Pinpoint the cell where the given text exists, returning its (X, Y) midpoint coordinate. 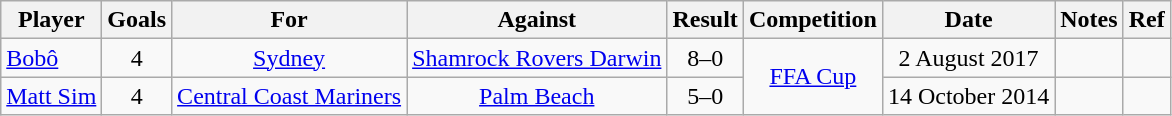
Central Coast Mariners (290, 96)
Notes (1089, 20)
5–0 (705, 96)
Date (968, 20)
Ref (1146, 20)
Player (52, 20)
2 August 2017 (968, 58)
FFA Cup (812, 77)
Matt Sim (52, 96)
14 October 2014 (968, 96)
Competition (812, 20)
Bobô (52, 58)
Goals (137, 20)
Result (705, 20)
For (290, 20)
Sydney (290, 58)
Shamrock Rovers Darwin (537, 58)
Palm Beach (537, 96)
8–0 (705, 58)
Against (537, 20)
